Output the [x, y] coordinate of the center of the cell containing the given text.  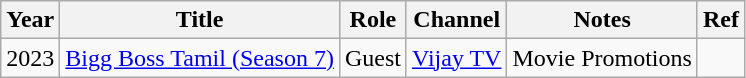
Bigg Boss Tamil (Season 7) [200, 58]
Ref [720, 20]
Notes [602, 20]
Guest [372, 58]
2023 [30, 58]
Role [372, 20]
Vijay TV [456, 58]
Movie Promotions [602, 58]
Title [200, 20]
Year [30, 20]
Channel [456, 20]
